From the cell containing the given text, extract its center point as (x, y) coordinate. 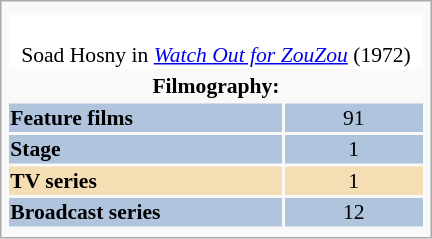
Broadcast series (146, 212)
Filmography: (216, 86)
12 (354, 212)
TV series (146, 180)
91 (354, 117)
Feature films (146, 117)
Soad Hosny in Watch Out for ZouZou (1972) (216, 42)
Stage (146, 149)
